Return (X, Y) of the center of cell containing provided text 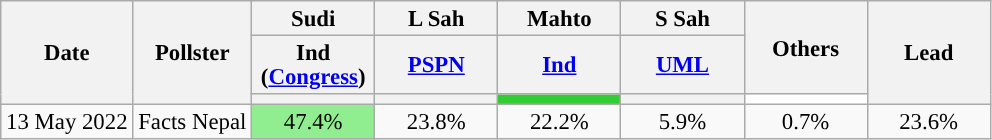
PSPN (436, 66)
0.7% (806, 122)
Facts Nepal (192, 122)
23.6% (928, 122)
Mahto (560, 18)
Date (67, 53)
5.9% (682, 122)
S Sah (682, 18)
Pollster (192, 53)
Others (806, 48)
Lead (928, 53)
22.2% (560, 122)
47.4% (314, 122)
Ind (560, 66)
23.8% (436, 122)
13 May 2022 (67, 122)
Ind(Congress) (314, 66)
Sudi (314, 18)
UML (682, 66)
L Sah (436, 18)
